Output the (X, Y) coordinate of the center of the cell containing the given text.  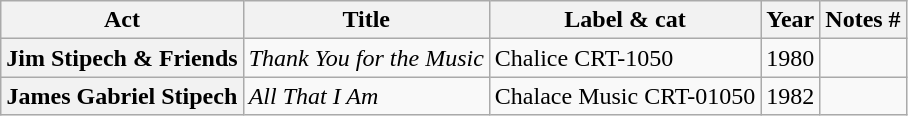
1982 (790, 96)
Year (790, 20)
Thank You for the Music (366, 58)
Jim Stipech & Friends (122, 58)
Chalace Music CRT-01050 (624, 96)
All That I Am (366, 96)
Chalice CRT-1050 (624, 58)
Act (122, 20)
1980 (790, 58)
Title (366, 20)
Label & cat (624, 20)
James Gabriel Stipech (122, 96)
Notes # (863, 20)
